Output the [X, Y] coordinate of the center of the cell containing the given text.  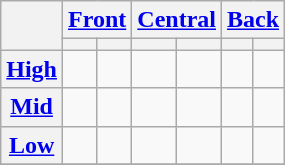
Low [32, 145]
Back [254, 20]
Central [177, 20]
Mid [32, 107]
High [32, 69]
Front [98, 20]
